From the cell containing the given text, extract its center point as [X, Y] coordinate. 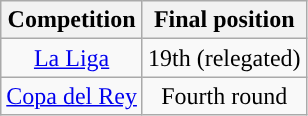
Copa del Rey [72, 96]
Fourth round [224, 96]
Final position [224, 20]
Competition [72, 20]
19th (relegated) [224, 58]
La Liga [72, 58]
